Return (X, Y) of the center of cell containing provided text 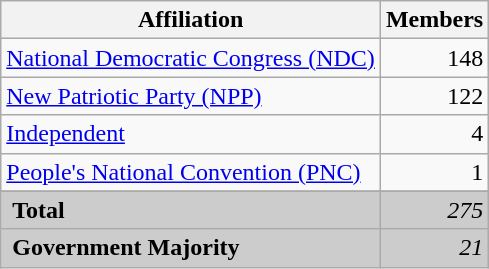
Members (434, 20)
Total (191, 210)
4 (434, 134)
People's National Convention (PNC) (191, 172)
21 (434, 248)
1 (434, 172)
148 (434, 58)
New Patriotic Party (NPP) (191, 96)
Government Majority (191, 248)
122 (434, 96)
Independent (191, 134)
Affiliation (191, 20)
National Democratic Congress (NDC) (191, 58)
275 (434, 210)
